Return (x, y) of the center of cell containing provided text 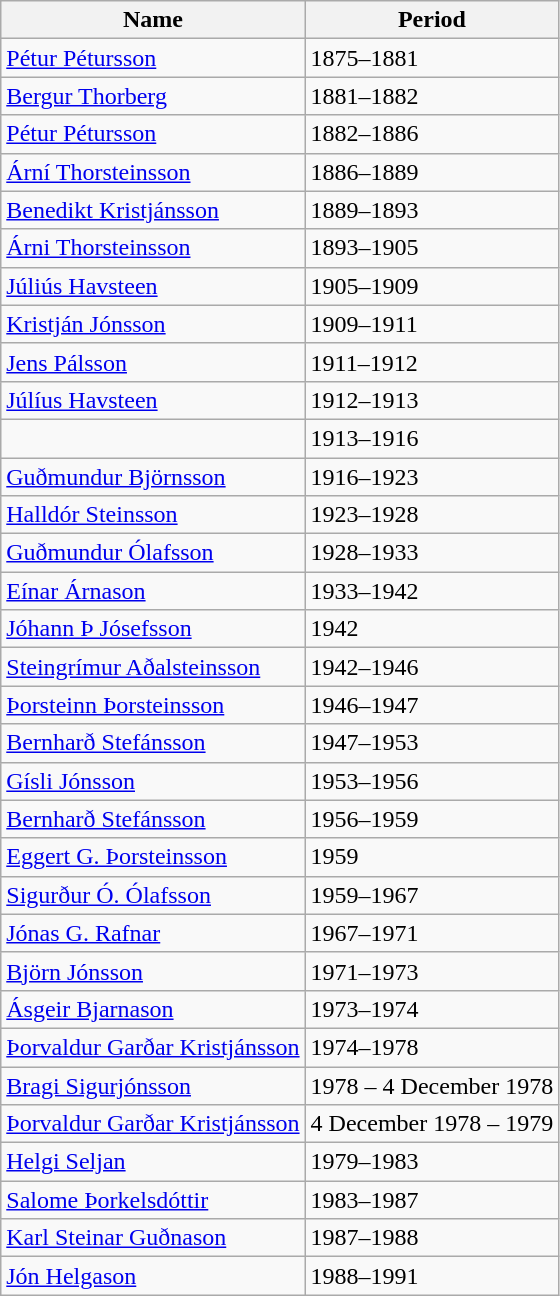
Name (153, 20)
Helgi Seljan (153, 1162)
1946–1947 (432, 705)
1893–1905 (432, 248)
1913–1916 (432, 438)
1967–1971 (432, 933)
1923–1928 (432, 515)
1911–1912 (432, 362)
Benedikt Kristjánsson (153, 210)
1956–1959 (432, 819)
Guðmundur Björnsson (153, 477)
Steingrímur Aðalsteinsson (153, 667)
4 December 1978 – 1979 (432, 1124)
Halldór Steinsson (153, 515)
1983–1987 (432, 1200)
1875–1881 (432, 58)
1933–1942 (432, 591)
1916–1923 (432, 477)
Jens Pálsson (153, 362)
Guðmundur Ólafsson (153, 553)
Karl Steinar Guðnason (153, 1238)
1881–1882 (432, 96)
Period (432, 20)
Þorsteinn Þorsteinsson (153, 705)
Björn Jónsson (153, 971)
1889–1893 (432, 210)
Eggert G. Þorsteinsson (153, 857)
1978 – 4 December 1978 (432, 1085)
Jónas G. Rafnar (153, 933)
1959–1967 (432, 895)
1973–1974 (432, 1009)
1942–1946 (432, 667)
1974–1978 (432, 1047)
Bragi Sigurjónsson (153, 1085)
Jón Helgason (153, 1276)
Salome Þorkelsdóttir (153, 1200)
1942 (432, 629)
1905–1909 (432, 286)
1971–1973 (432, 971)
1979–1983 (432, 1162)
Bergur Thorberg (153, 96)
Júlíus Havsteen (153, 400)
Sigurður Ó. Ólafsson (153, 895)
1959 (432, 857)
1886–1889 (432, 172)
Árni Thorsteinsson (153, 248)
Kristján Jónsson (153, 324)
1882–1886 (432, 134)
Eínar Árnason (153, 591)
Júliús Havsteen (153, 286)
1912–1913 (432, 400)
1953–1956 (432, 781)
Gísli Jónsson (153, 781)
1909–1911 (432, 324)
1947–1953 (432, 743)
1987–1988 (432, 1238)
Ásgeir Bjarnason (153, 1009)
Ární Thorsteinsson (153, 172)
Jóhann Þ Jósefsson (153, 629)
1988–1991 (432, 1276)
1928–1933 (432, 553)
